Return the [x, y] coordinate for the center point of the cell that contains the specified text.  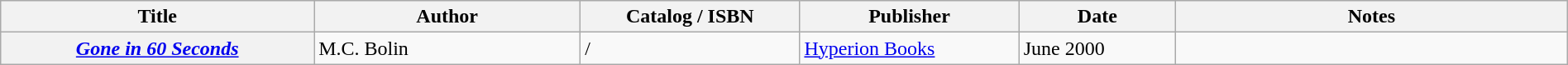
Author [447, 17]
Date [1097, 17]
Hyperion Books [910, 48]
Catalog / ISBN [690, 17]
June 2000 [1097, 48]
Publisher [910, 17]
Title [157, 17]
Gone in 60 Seconds [157, 48]
M.C. Bolin [447, 48]
Notes [1372, 17]
/ [690, 48]
